Capture the cell that displays the provided text and extract its (X, Y) central coordinate. 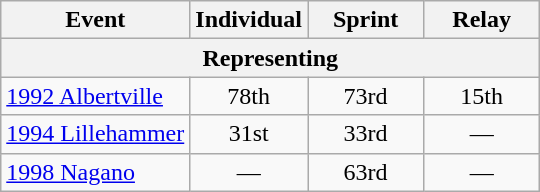
Sprint (366, 20)
78th (249, 96)
33rd (366, 134)
Relay (482, 20)
63rd (366, 172)
Individual (249, 20)
15th (482, 96)
1992 Albertville (96, 96)
1994 Lillehammer (96, 134)
Representing (270, 58)
1998 Nagano (96, 172)
Event (96, 20)
73rd (366, 96)
31st (249, 134)
